For the text-containing cell, return its midpoint in (x, y) coordinate format. 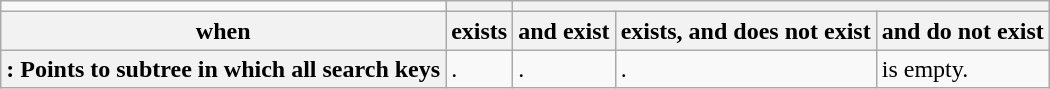
is empty. (962, 69)
exists (480, 31)
when (224, 31)
and exist (564, 31)
exists, and does not exist (746, 31)
: Points to subtree in which all search keys (224, 69)
and do not exist (962, 31)
